Return [X, Y] of the center of cell containing provided text 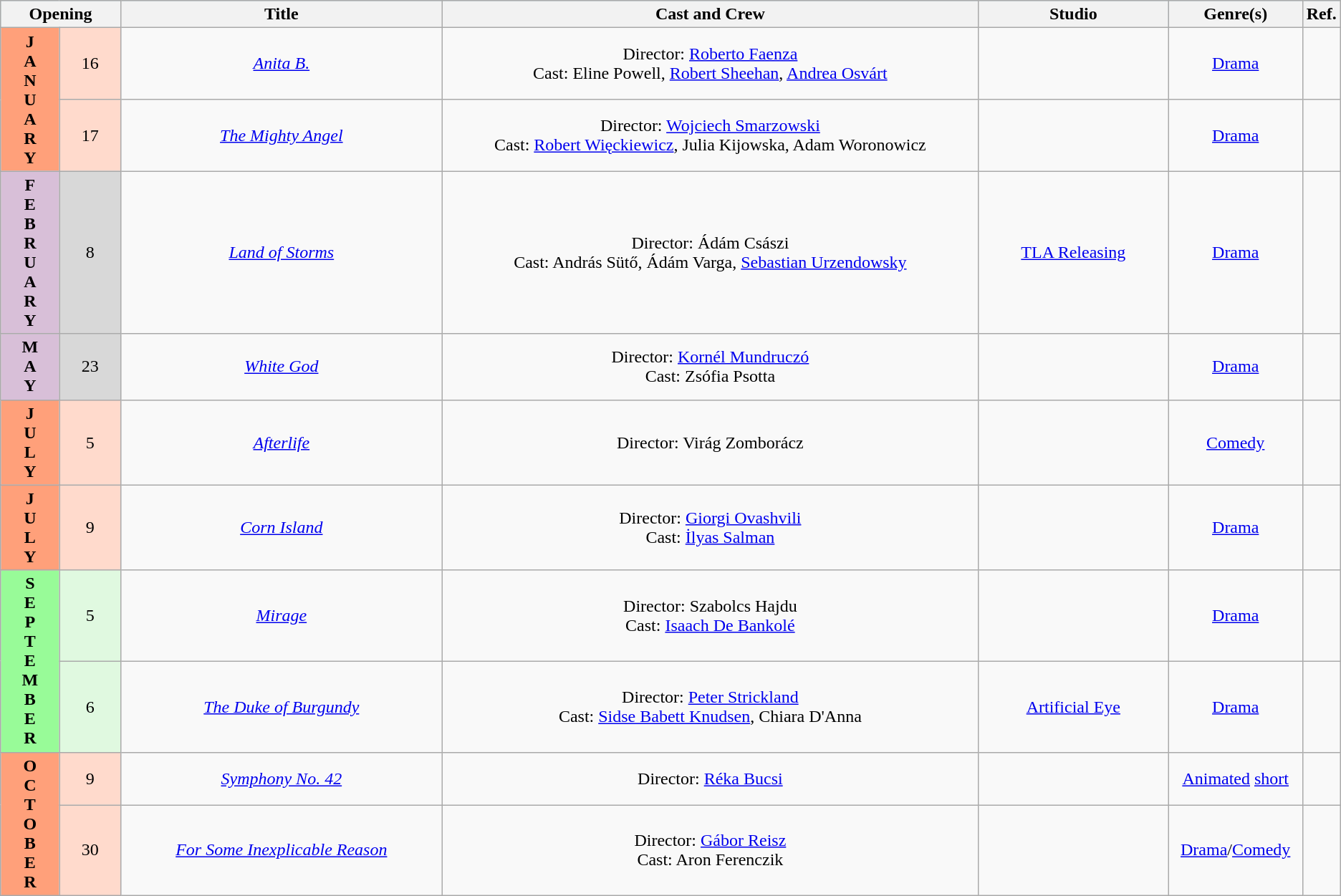
Director: Gábor Reisz Cast: Aron Ferenczik [710, 850]
Title [281, 14]
Animated short [1235, 779]
Mirage [281, 616]
JANUARY [30, 100]
TLA Releasing [1073, 252]
Studio [1073, 14]
The Mighty Angel [281, 135]
Afterlife [281, 443]
Cast and Crew [710, 14]
23 [90, 367]
SEPTEMBER [30, 661]
16 [90, 64]
Drama/Comedy [1235, 850]
Corn Island [281, 527]
Director: Wojciech Smarzowski Cast: Robert Więckiewicz, Julia Kijowska, Adam Woronowicz [710, 135]
Director: Szabolcs Hajdu Cast: Isaach De Bankolé [710, 616]
MAY [30, 367]
Director: Roberto Faenza Cast: Eline Powell, Robert Sheehan, Andrea Osvárt [710, 64]
FEBRUARY [30, 252]
Director: Kornél Mundruczó Cast: Zsófia Psotta [710, 367]
Symphony No. 42 [281, 779]
6 [90, 706]
Director: Peter Strickland Cast: Sidse Babett Knudsen, Chiara D'Anna [710, 706]
Comedy [1235, 443]
Director: Ádám Császi Cast: András Sütő, Ádám Varga, Sebastian Urzendowsky [710, 252]
Genre(s) [1235, 14]
8 [90, 252]
Director: Réka Bucsi [710, 779]
Land of Storms [281, 252]
Anita B. [281, 64]
Director: Giorgi Ovashvili Cast: İlyas Salman [710, 527]
OCTOBER [30, 824]
Ref. [1321, 14]
White God [281, 367]
17 [90, 135]
Opening [61, 14]
For Some Inexplicable Reason [281, 850]
30 [90, 850]
Director: Virág Zomborácz [710, 443]
The Duke of Burgundy [281, 706]
Artificial Eye [1073, 706]
